Return (X, Y) of the center of cell containing provided text 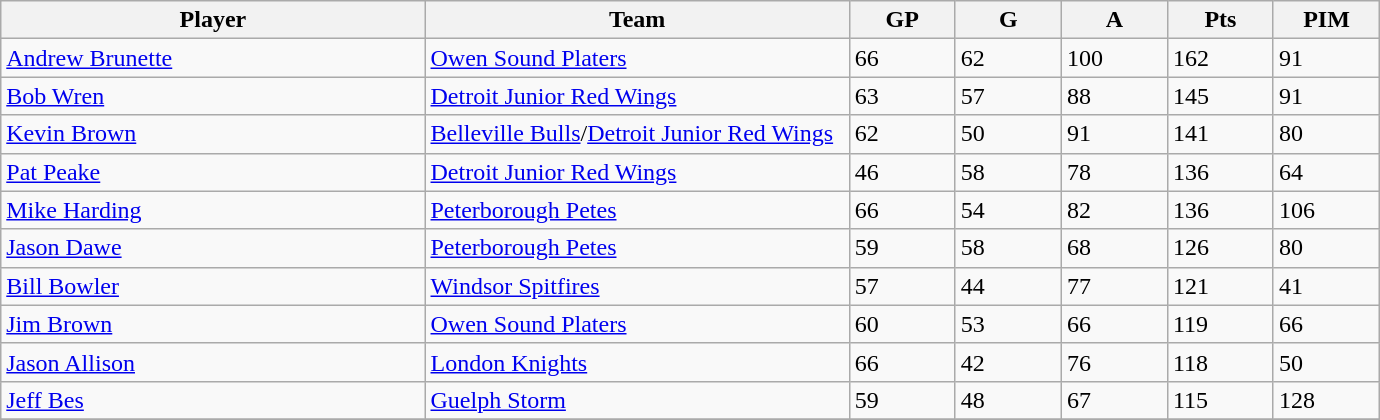
115 (1220, 400)
41 (1326, 286)
Jeff Bes (213, 400)
42 (1008, 362)
46 (902, 172)
121 (1220, 286)
126 (1220, 248)
Pat Peake (213, 172)
Team (637, 20)
Bob Wren (213, 96)
145 (1220, 96)
Andrew Brunette (213, 58)
Bill Bowler (213, 286)
London Knights (637, 362)
141 (1220, 134)
Kevin Brown (213, 134)
A (1114, 20)
77 (1114, 286)
162 (1220, 58)
119 (1220, 324)
PIM (1326, 20)
82 (1114, 210)
106 (1326, 210)
63 (902, 96)
118 (1220, 362)
60 (902, 324)
Mike Harding (213, 210)
128 (1326, 400)
67 (1114, 400)
88 (1114, 96)
Guelph Storm (637, 400)
64 (1326, 172)
Jim Brown (213, 324)
48 (1008, 400)
68 (1114, 248)
G (1008, 20)
Windsor Spitfires (637, 286)
Jason Dawe (213, 248)
Pts (1220, 20)
76 (1114, 362)
78 (1114, 172)
44 (1008, 286)
53 (1008, 324)
100 (1114, 58)
GP (902, 20)
Belleville Bulls/Detroit Junior Red Wings (637, 134)
Jason Allison (213, 362)
Player (213, 20)
54 (1008, 210)
